Search for the cell housing the specified text and yield its (x, y) center coordinate. 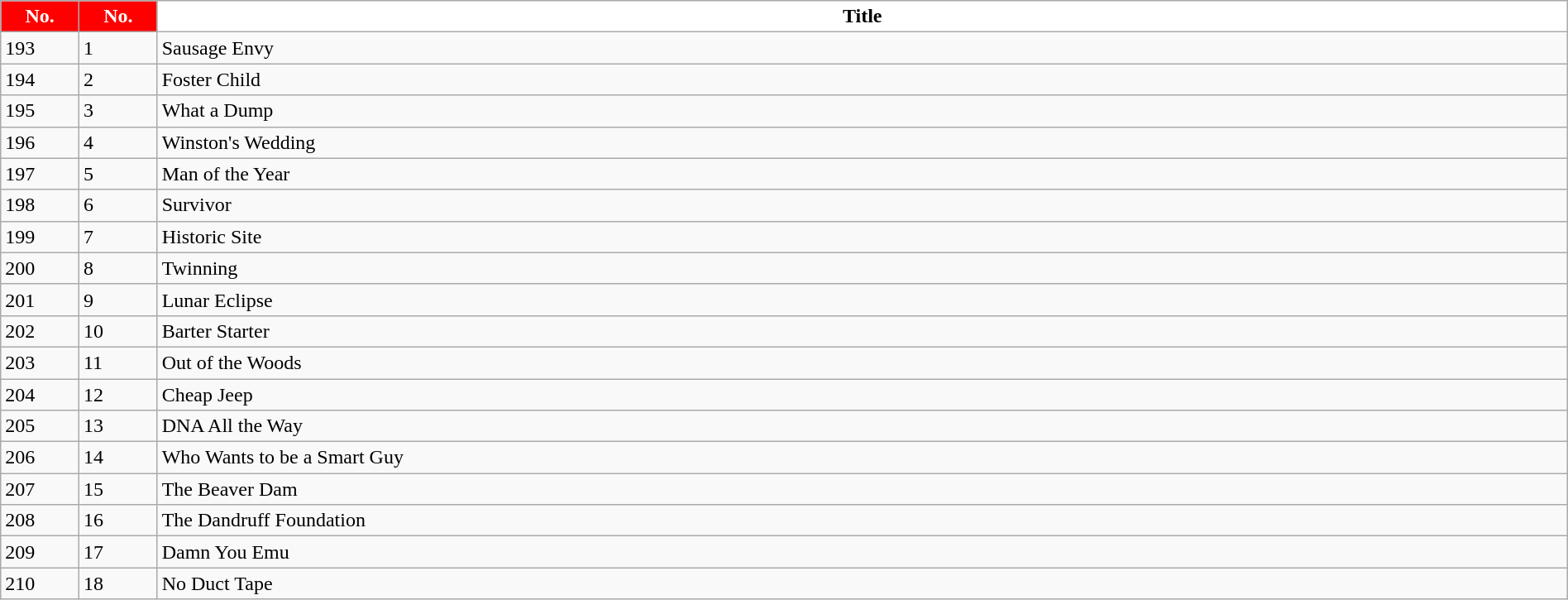
204 (40, 395)
209 (40, 552)
210 (40, 583)
9 (117, 300)
207 (40, 489)
1 (117, 48)
199 (40, 237)
203 (40, 362)
7 (117, 237)
The Dandruff Foundation (862, 521)
11 (117, 362)
15 (117, 489)
Foster Child (862, 79)
16 (117, 521)
Out of the Woods (862, 362)
Twinning (862, 268)
4 (117, 142)
198 (40, 205)
206 (40, 458)
5 (117, 174)
Cheap Jeep (862, 395)
200 (40, 268)
Title (862, 17)
The Beaver Dam (862, 489)
14 (117, 458)
Survivor (862, 205)
6 (117, 205)
17 (117, 552)
DNA All the Way (862, 426)
No Duct Tape (862, 583)
8 (117, 268)
202 (40, 331)
Sausage Envy (862, 48)
208 (40, 521)
3 (117, 111)
Damn You Emu (862, 552)
Barter Starter (862, 331)
195 (40, 111)
193 (40, 48)
What a Dump (862, 111)
10 (117, 331)
Winston's Wedding (862, 142)
Man of the Year (862, 174)
2 (117, 79)
197 (40, 174)
Who Wants to be a Smart Guy (862, 458)
Historic Site (862, 237)
12 (117, 395)
201 (40, 300)
18 (117, 583)
196 (40, 142)
194 (40, 79)
13 (117, 426)
205 (40, 426)
Lunar Eclipse (862, 300)
